Pinpoint the cell where the given text exists, returning its [x, y] midpoint coordinate. 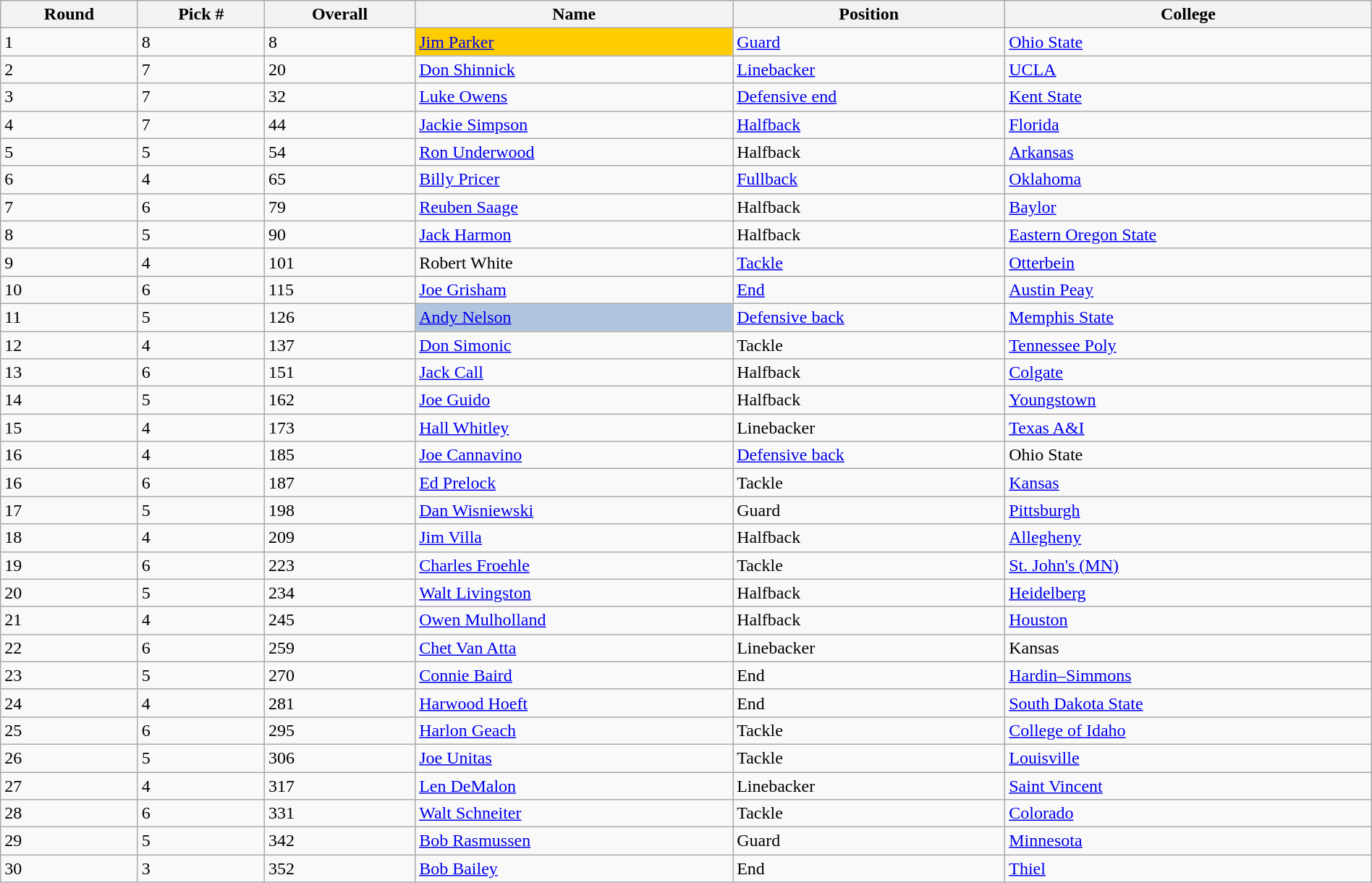
Eastern Oregon State [1188, 235]
Otterbein [1188, 262]
13 [69, 373]
Robert White [575, 262]
Billy Pricer [575, 179]
Chet Van Atta [575, 648]
Ron Underwood [575, 152]
Harwood Hoeft [575, 703]
Jack Call [575, 373]
306 [339, 758]
162 [339, 400]
Thiel [1188, 869]
25 [69, 730]
Houston [1188, 620]
115 [339, 290]
Charles Froehle [575, 565]
10 [69, 290]
209 [339, 538]
Jim Parker [575, 42]
26 [69, 758]
28 [69, 814]
Memphis State [1188, 317]
Allegheny [1188, 538]
198 [339, 510]
Dan Wisniewski [575, 510]
St. John's (MN) [1188, 565]
College of Idaho [1188, 730]
Colorado [1188, 814]
Don Shinnick [575, 69]
Luke Owens [575, 97]
23 [69, 675]
Pick # [201, 14]
90 [339, 235]
Austin Peay [1188, 290]
Oklahoma [1188, 179]
137 [339, 345]
331 [339, 814]
Jackie Simpson [575, 124]
9 [69, 262]
Owen Mulholland [575, 620]
Saint Vincent [1188, 785]
245 [339, 620]
Jack Harmon [575, 235]
27 [69, 785]
Baylor [1188, 207]
11 [69, 317]
17 [69, 510]
Position [869, 14]
223 [339, 565]
Connie Baird [575, 675]
151 [339, 373]
Heidelberg [1188, 593]
19 [69, 565]
24 [69, 703]
Walt Schneiter [575, 814]
Pittsburgh [1188, 510]
281 [339, 703]
College [1188, 14]
29 [69, 841]
259 [339, 648]
Overall [339, 14]
295 [339, 730]
Round [69, 14]
Harlon Geach [575, 730]
14 [69, 400]
Minnesota [1188, 841]
Reuben Saage [575, 207]
Don Simonic [575, 345]
Hall Whitley [575, 428]
2 [69, 69]
Louisville [1188, 758]
Len DeMalon [575, 785]
Florida [1188, 124]
Ed Prelock [575, 483]
126 [339, 317]
54 [339, 152]
Name [575, 14]
Colgate [1188, 373]
Texas A&I [1188, 428]
Bob Bailey [575, 869]
32 [339, 97]
79 [339, 207]
173 [339, 428]
UCLA [1188, 69]
185 [339, 455]
30 [69, 869]
12 [69, 345]
15 [69, 428]
Joe Unitas [575, 758]
Walt Livingston [575, 593]
Hardin–Simmons [1188, 675]
Kent State [1188, 97]
Tennessee Poly [1188, 345]
65 [339, 179]
Bob Rasmussen [575, 841]
44 [339, 124]
270 [339, 675]
Joe Grisham [575, 290]
1 [69, 42]
101 [339, 262]
317 [339, 785]
Joe Guido [575, 400]
Youngstown [1188, 400]
Joe Cannavino [575, 455]
South Dakota State [1188, 703]
Defensive end [869, 97]
352 [339, 869]
Jim Villa [575, 538]
Arkansas [1188, 152]
Fullback [869, 179]
22 [69, 648]
342 [339, 841]
187 [339, 483]
Andy Nelson [575, 317]
18 [69, 538]
21 [69, 620]
234 [339, 593]
